Identify which cell holds the provided text, then report its [x, y] central coordinate. 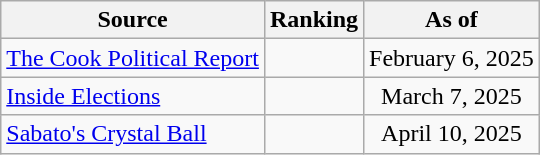
Inside Elections [133, 96]
As of [452, 20]
Sabato's Crystal Ball [133, 134]
February 6, 2025 [452, 58]
Ranking [314, 20]
March 7, 2025 [452, 96]
Source [133, 20]
The Cook Political Report [133, 58]
April 10, 2025 [452, 134]
